Detect which cell encompasses the target text, then output its [X, Y] center coordinate. 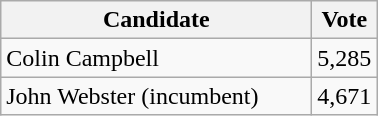
4,671 [344, 96]
5,285 [344, 58]
Candidate [156, 20]
Colin Campbell [156, 58]
Vote [344, 20]
John Webster (incumbent) [156, 96]
